Return the [x, y] coordinate for the center point of the cell that contains the specified text.  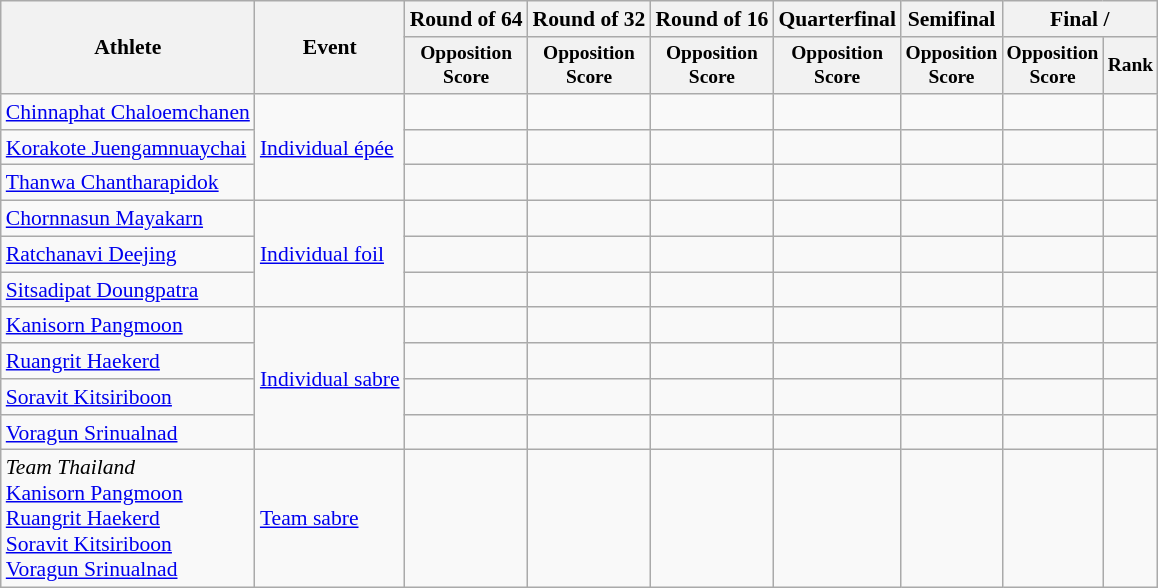
Voragun Srinualnad [128, 433]
Athlete [128, 48]
Team sabre [330, 519]
Round of 64 [466, 19]
Team ThailandKanisorn PangmoonRuangrit HaekerdSoravit KitsiriboonVoragun Srinualnad [128, 519]
Event [330, 48]
Soravit Kitsiriboon [128, 397]
Quarterfinal [837, 19]
Ratchanavi Deejing [128, 254]
Final / [1080, 19]
Round of 16 [712, 19]
Korakote Juengamnuaychai [128, 148]
Ruangrit Haekerd [128, 361]
Rank [1130, 66]
Chinnaphat Chaloemchanen [128, 112]
Individual foil [330, 254]
Thanwa Chantharapidok [128, 183]
Round of 32 [590, 19]
Individual épée [330, 148]
Semifinal [952, 19]
Individual sabre [330, 379]
Sitsadipat Doungpatra [128, 290]
Kanisorn Pangmoon [128, 326]
Chornnasun Mayakarn [128, 219]
